Capture the cell that displays the provided text and extract its [X, Y] central coordinate. 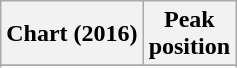
Chart (2016) [72, 34]
Peakposition [189, 34]
